From the cell containing the given text, extract its center point as [x, y] coordinate. 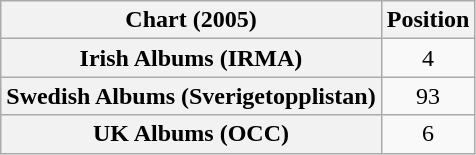
UK Albums (OCC) [191, 134]
Irish Albums (IRMA) [191, 58]
Chart (2005) [191, 20]
Swedish Albums (Sverigetopplistan) [191, 96]
93 [428, 96]
Position [428, 20]
6 [428, 134]
4 [428, 58]
